Provide the (X, Y) coordinate of the cell's center where the given text is located.  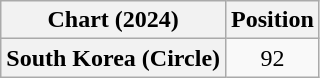
Position (273, 20)
Chart (2024) (114, 20)
South Korea (Circle) (114, 58)
92 (273, 58)
